Return the [x, y] coordinate for the center point of the cell that contains the specified text.  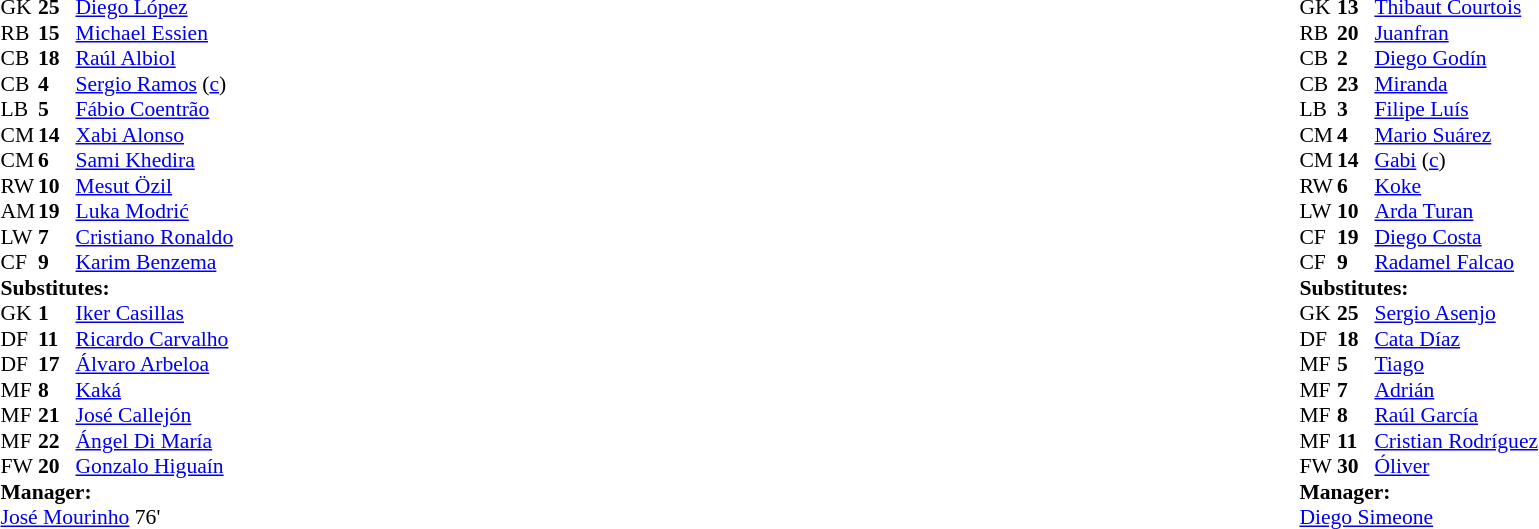
Óliver [1456, 467]
Radamel Falcao [1456, 263]
Tiago [1456, 365]
Gonzalo Higuaín [155, 467]
Michael Essien [155, 33]
17 [57, 365]
Xabi Alonso [155, 135]
25 [1356, 313]
Juanfran [1456, 33]
Fábio Coentrão [155, 109]
Mario Suárez [1456, 135]
Miranda [1456, 84]
Kaká [155, 390]
Ángel Di María [155, 441]
Sergio Asenjo [1456, 313]
Mesut Özil [155, 186]
Raúl García [1456, 415]
Luka Modrić [155, 211]
Raúl Albiol [155, 59]
Koke [1456, 186]
AM [19, 211]
Álvaro Arbeloa [155, 365]
30 [1356, 467]
2 [1356, 59]
José Callejón [155, 415]
Diego Godín [1456, 59]
Arda Turan [1456, 211]
21 [57, 415]
Cristian Rodríguez [1456, 441]
Cristiano Ronaldo [155, 237]
Cata Díaz [1456, 339]
Sami Khedira [155, 161]
22 [57, 441]
Filipe Luís [1456, 109]
Gabi (c) [1456, 161]
Diego Costa [1456, 237]
3 [1356, 109]
15 [57, 33]
23 [1356, 84]
Iker Casillas [155, 313]
Ricardo Carvalho [155, 339]
Sergio Ramos (c) [155, 84]
Adrián [1456, 390]
1 [57, 313]
Karim Benzema [155, 263]
